Search for the cell housing the specified text and yield its [x, y] center coordinate. 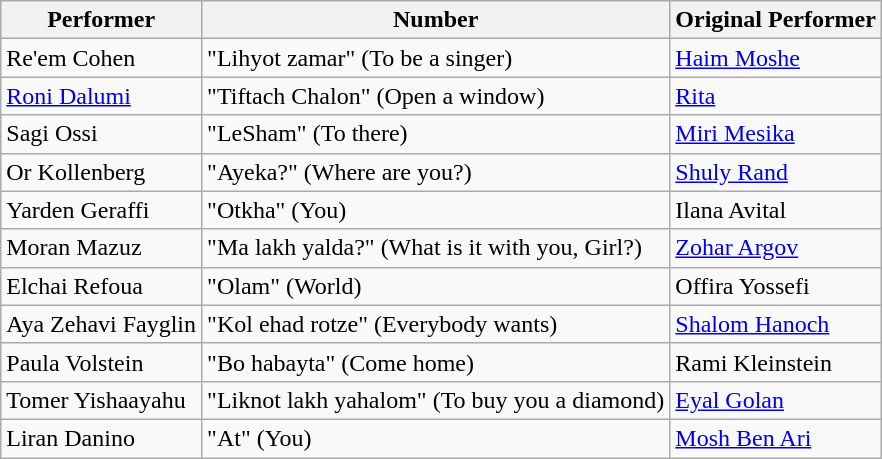
Ilana Avital [776, 210]
Number [436, 20]
"Olam" (World) [436, 286]
Shalom Hanoch [776, 324]
Elchai Refoua [102, 286]
Paula Volstein [102, 362]
Yarden Geraffi [102, 210]
Performer [102, 20]
"Tiftach Chalon" (Open a window) [436, 96]
"Ma lakh yalda?" (What is it with you, Girl?) [436, 248]
Tomer Yishaayahu [102, 400]
"LeSham" (To there) [436, 134]
"Liknot lakh yahalom" (To buy you a diamond) [436, 400]
Sagi Ossi [102, 134]
Moran Mazuz [102, 248]
"Lihyot zamar" (To be a singer) [436, 58]
Or Kollenberg [102, 172]
Re'em Cohen [102, 58]
Roni Dalumi [102, 96]
"Otkha" (You) [436, 210]
Original Performer [776, 20]
"Kol ehad rotze" (Everybody wants) [436, 324]
Eyal Golan [776, 400]
Miri Mesika [776, 134]
Aya Zehavi Fayglin [102, 324]
Offira Yossefi [776, 286]
"At" (You) [436, 438]
Zohar Argov [776, 248]
"Ayeka?" (Where are you?) [436, 172]
Haim Moshe [776, 58]
Mosh Ben Ari [776, 438]
"Bo habayta" (Come home) [436, 362]
Shuly Rand [776, 172]
Liran Danino [102, 438]
Rami Kleinstein [776, 362]
Rita [776, 96]
